Detect which cell encompasses the target text, then output its (x, y) center coordinate. 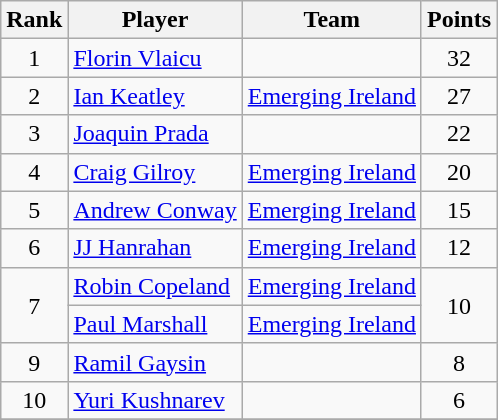
27 (458, 96)
Robin Copeland (155, 286)
Ian Keatley (155, 96)
Points (458, 20)
JJ Hanrahan (155, 248)
Ramil Gaysin (155, 362)
5 (34, 210)
8 (458, 362)
Joaquin Prada (155, 134)
22 (458, 134)
Andrew Conway (155, 210)
9 (34, 362)
Team (332, 20)
Florin Vlaicu (155, 58)
15 (458, 210)
Paul Marshall (155, 324)
Craig Gilroy (155, 172)
Player (155, 20)
Rank (34, 20)
12 (458, 248)
20 (458, 172)
1 (34, 58)
32 (458, 58)
7 (34, 305)
Yuri Kushnarev (155, 400)
3 (34, 134)
2 (34, 96)
4 (34, 172)
